Find where the given text appears and provide that cell's center as (X, Y) coordinate. 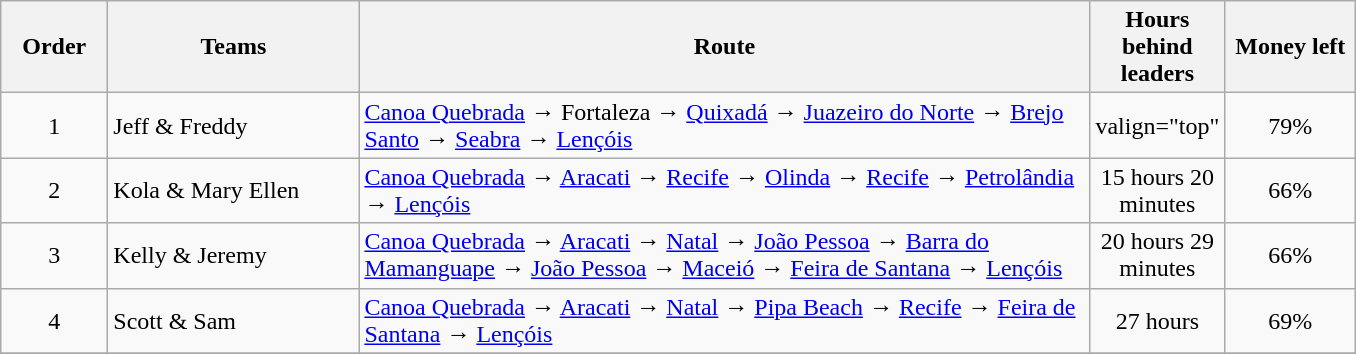
Canoa Quebrada → Fortaleza → Quixadá → Juazeiro do Norte → Brejo Santo → Seabra → Lençóis (724, 126)
Teams (234, 47)
2 (54, 190)
Kola & Mary Ellen (234, 190)
1 (54, 126)
3 (54, 256)
79% (1290, 126)
Canoa Quebrada → Aracati → Natal → João Pessoa → Barra do Mamanguape → João Pessoa → Maceió → Feira de Santana → Lençóis (724, 256)
15 hours 20 minutes (1158, 190)
Route (724, 47)
Kelly & Jeremy (234, 256)
27 hours (1158, 320)
Scott & Sam (234, 320)
valign="top" (1158, 126)
Canoa Quebrada → Aracati → Natal → Pipa Beach → Recife → Feira de Santana → Lençóis (724, 320)
Order (54, 47)
Hours behind leaders (1158, 47)
Money left (1290, 47)
4 (54, 320)
69% (1290, 320)
Canoa Quebrada → Aracati → Recife → Olinda → Recife → Petrolândia → Lençóis (724, 190)
20 hours 29 minutes (1158, 256)
Jeff & Freddy (234, 126)
